Return (x, y) of the center of cell containing provided text 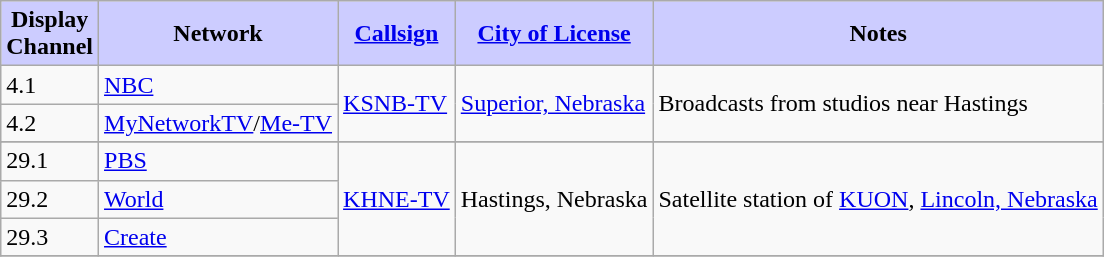
DisplayChannel (50, 34)
Broadcasts from studios near Hastings (878, 104)
4.1 (50, 85)
29.1 (50, 161)
Callsign (397, 34)
Superior, Nebraska (554, 104)
Hastings, Nebraska (554, 199)
29.2 (50, 199)
MyNetworkTV/Me-TV (218, 123)
29.3 (50, 237)
KHNE-TV (397, 199)
Satellite station of KUON, Lincoln, Nebraska (878, 199)
NBC (218, 85)
Network (218, 34)
City of License (554, 34)
4.2 (50, 123)
PBS (218, 161)
Create (218, 237)
KSNB-TV (397, 104)
World (218, 199)
Notes (878, 34)
